Search for the cell housing the specified text and yield its [X, Y] center coordinate. 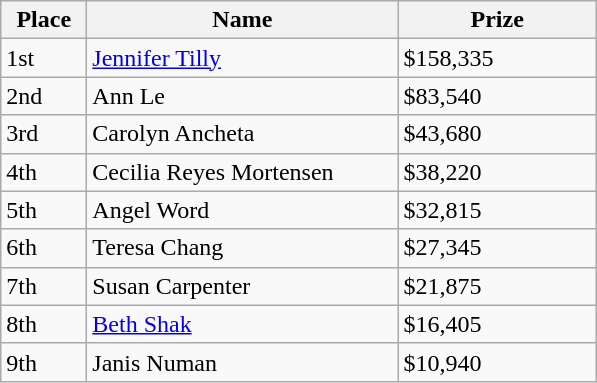
$10,940 [498, 362]
Place [44, 20]
4th [44, 172]
$27,345 [498, 248]
3rd [44, 134]
$21,875 [498, 286]
8th [44, 324]
Beth Shak [242, 324]
6th [44, 248]
Cecilia Reyes Mortensen [242, 172]
$38,220 [498, 172]
Teresa Chang [242, 248]
Angel Word [242, 210]
$32,815 [498, 210]
2nd [44, 96]
Ann Le [242, 96]
7th [44, 286]
Name [242, 20]
$43,680 [498, 134]
Susan Carpenter [242, 286]
5th [44, 210]
$83,540 [498, 96]
$16,405 [498, 324]
1st [44, 58]
Carolyn Ancheta [242, 134]
$158,335 [498, 58]
9th [44, 362]
Janis Numan [242, 362]
Jennifer Tilly [242, 58]
Prize [498, 20]
